Pinpoint the cell where the given text exists, returning its (X, Y) midpoint coordinate. 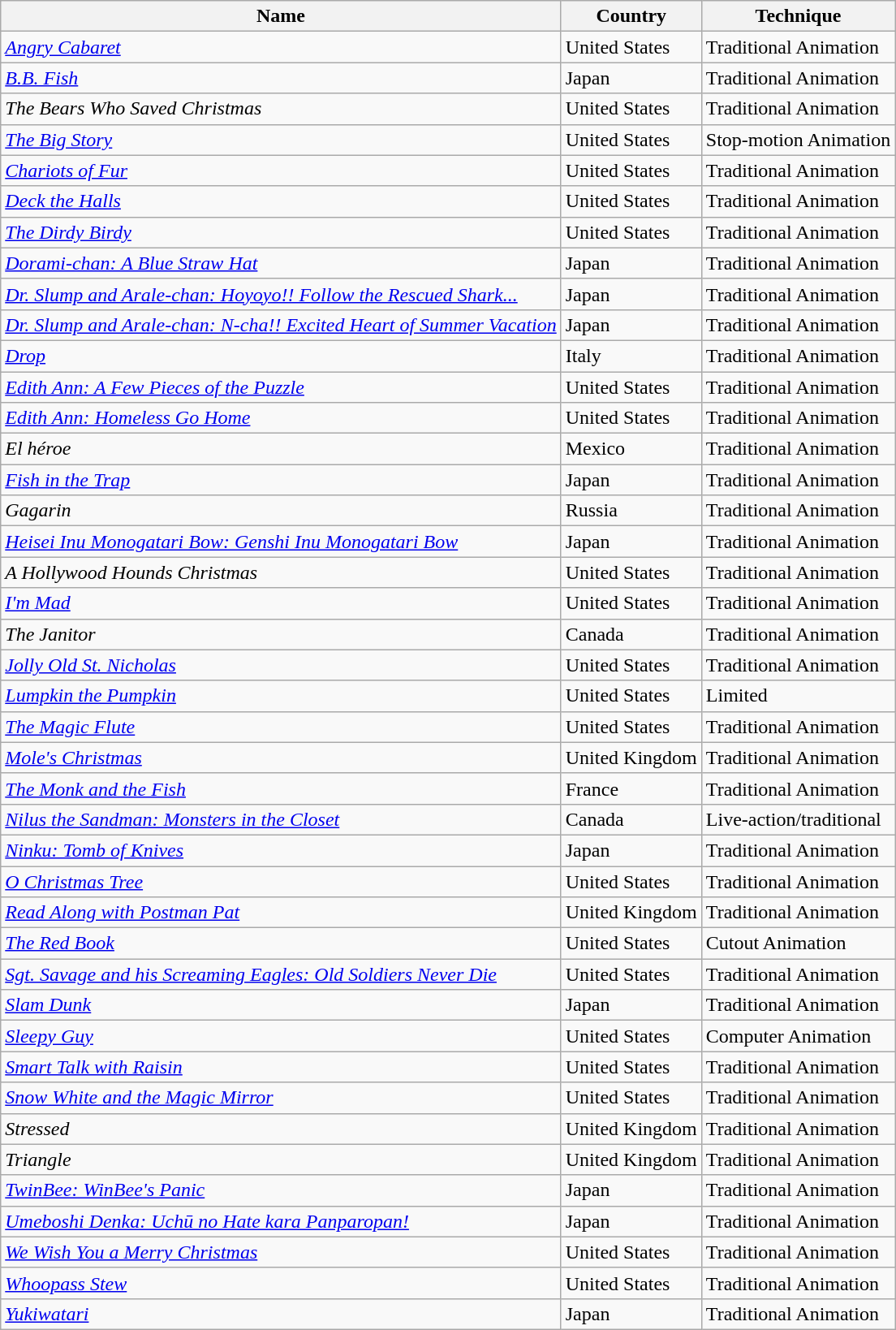
The Red Book (281, 944)
Russia (631, 511)
I'm Mad (281, 603)
Triangle (281, 1159)
Mole's Christmas (281, 758)
Jolly Old St. Nicholas (281, 665)
Angry Cabaret (281, 47)
Lumpkin the Pumpkin (281, 696)
Deck the Halls (281, 201)
Read Along with Postman Pat (281, 913)
The Janitor (281, 634)
Sgt. Savage and his Screaming Eagles: Old Soldiers Never Die (281, 974)
Snow White and the Magic Mirror (281, 1098)
Name (281, 16)
Gagarin (281, 511)
TwinBee: WinBee's Panic (281, 1190)
Computer Animation (798, 1036)
Smart Talk with Raisin (281, 1067)
Heisei Inu Monogatari Bow: Genshi Inu Monogatari Bow (281, 542)
Live-action/traditional (798, 819)
The Dirdy Birdy (281, 232)
Stop-motion Animation (798, 140)
Yukiwatari (281, 1314)
El héroe (281, 449)
Country (631, 16)
Technique (798, 16)
B.B. Fish (281, 78)
Umeboshi Denka: Uchū no Hate kara Panparopan! (281, 1221)
Italy (631, 356)
Chariots of Fur (281, 171)
Slam Dunk (281, 1005)
Dr. Slump and Arale-chan: Hoyoyo!! Follow the Rescued Shark... (281, 294)
The Magic Flute (281, 727)
A Hollywood Hounds Christmas (281, 572)
Nilus the Sandman: Monsters in the Closet (281, 819)
O Christmas Tree (281, 881)
Ninku: Tomb of Knives (281, 850)
Cutout Animation (798, 944)
Dr. Slump and Arale-chan: N-cha!! Excited Heart of Summer Vacation (281, 325)
Limited (798, 696)
Sleepy Guy (281, 1036)
Edith Ann: A Few Pieces of the Puzzle (281, 387)
The Bears Who Saved Christmas (281, 109)
France (631, 788)
Stressed (281, 1129)
Edith Ann: Homeless Go Home (281, 418)
Fish in the Trap (281, 480)
The Monk and the Fish (281, 788)
Whoopass Stew (281, 1283)
Drop (281, 356)
Mexico (631, 449)
The Big Story (281, 140)
Dorami-chan: A Blue Straw Hat (281, 263)
We Wish You a Merry Christmas (281, 1252)
